Provide the (x, y) coordinate of the cell's center where the given text is located.  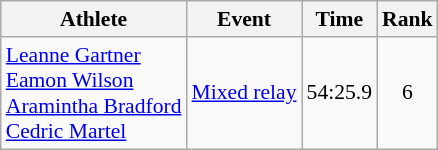
Time (340, 19)
Event (244, 19)
54:25.9 (340, 93)
6 (408, 93)
Mixed relay (244, 93)
Athlete (94, 19)
Rank (408, 19)
Leanne GartnerEamon WilsonAramintha BradfordCedric Martel (94, 93)
